Scan for the cell matching the given text and deliver its [X, Y] coordinate at center. 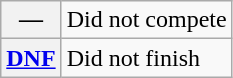
Did not compete [146, 20]
— [31, 20]
Did not finish [146, 58]
DNF [31, 58]
